Provide the (X, Y) coordinate of the cell's center where the given text is located.  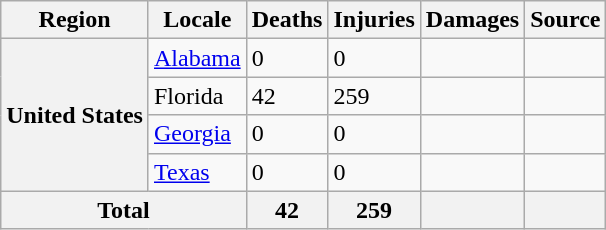
Florida (197, 96)
Region (75, 20)
Injuries (374, 20)
Deaths (287, 20)
Georgia (197, 134)
United States (75, 115)
Locale (197, 20)
Texas (197, 172)
Damages (472, 20)
Total (124, 210)
Alabama (197, 58)
Source (566, 20)
